Provide the [x, y] coordinate of the cell's center where the given text is located.  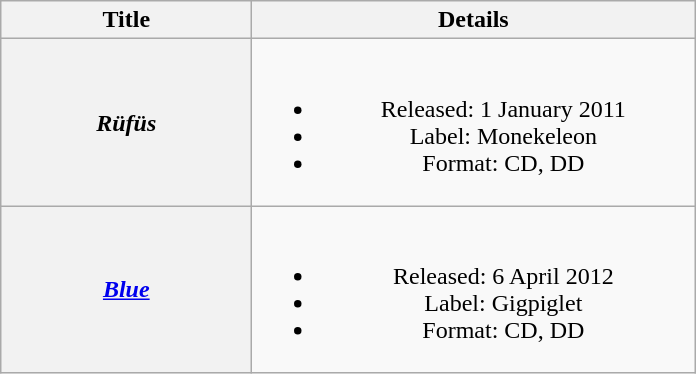
Title [126, 20]
Blue [126, 290]
Details [474, 20]
Released: 1 January 2011 Label: MonekeleonFormat: CD, DD [474, 122]
Released: 6 April 2012 Label: GigpigletFormat: CD, DD [474, 290]
Rüfüs [126, 122]
